Detect which cell encompasses the target text, then output its [X, Y] center coordinate. 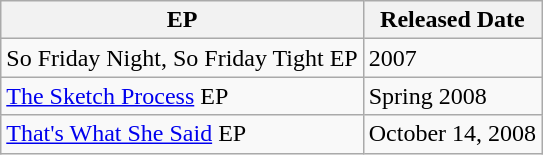
2007 [452, 58]
So Friday Night, So Friday Tight EP [182, 58]
That's What She Said EP [182, 134]
October 14, 2008 [452, 134]
The Sketch Process EP [182, 96]
EP [182, 20]
Released Date [452, 20]
Spring 2008 [452, 96]
